Locate the cell with the specified text and output its (x, y) center coordinate. 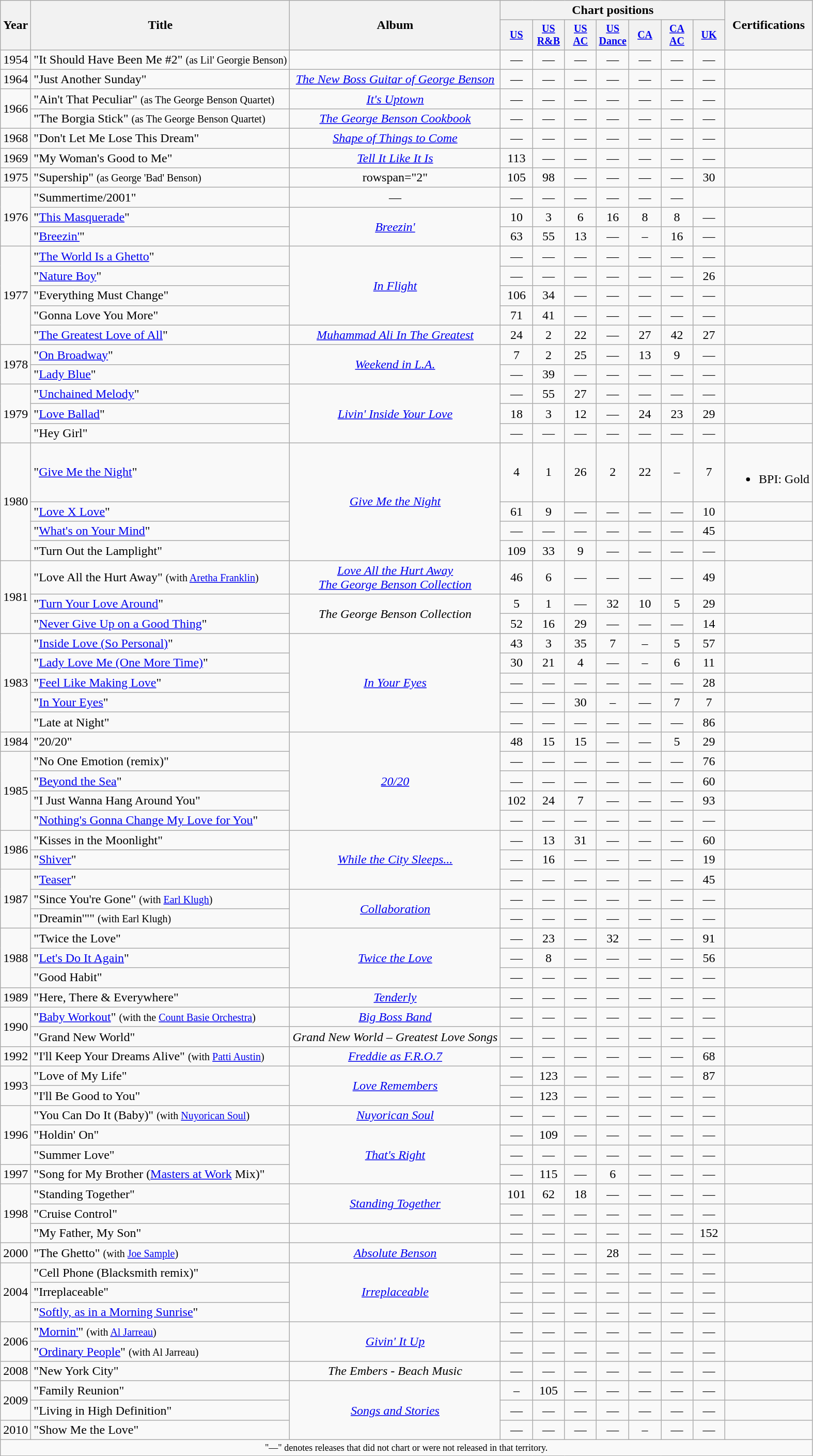
"Here, There & Everywhere" (160, 997)
1978 (15, 364)
"Breezin'" (160, 237)
Absolute Benson (395, 1253)
56 (709, 958)
"Mornin'" (with Al Jarreau) (160, 1331)
43 (517, 643)
The George Benson Collection (395, 614)
1954 (15, 59)
86 (709, 722)
Breezin' (395, 227)
1979 (15, 413)
"Turn Your Love Around" (160, 604)
In Flight (395, 286)
48 (517, 741)
Irreplaceable (395, 1292)
35 (581, 643)
Grand New World – Greatest Love Songs (395, 1036)
Livin' Inside Your Love (395, 413)
1984 (15, 741)
1993 (15, 1086)
"Kisses in the Moonlight" (160, 840)
Tenderly (395, 997)
"Never Give Up on a Good Thing" (160, 624)
"Summertime/2001" (160, 197)
"Summer Love" (160, 1155)
"—" denotes releases that did not chart or were not released in that territory. (406, 1448)
46 (517, 578)
Muhammad Ali In The Greatest (395, 335)
"What's on Your Mind" (160, 531)
"Let's Do It Again" (160, 958)
The George Benson Cookbook (395, 118)
That's Right (395, 1155)
"Inside Love (So Personal)" (160, 643)
33 (549, 551)
"Lady Blue" (160, 374)
Love All the Hurt AwayThe George Benson Collection (395, 578)
"I'll Be Good to You" (160, 1095)
Album (395, 25)
"Show Me the Love" (160, 1430)
Title (160, 25)
"Love X Love" (160, 512)
"Unchained Melody" (160, 394)
1983 (15, 683)
"My Father, My Son" (160, 1233)
1981 (15, 597)
76 (709, 761)
1985 (15, 791)
"Cruise Control" (160, 1214)
25 (581, 354)
Big Boss Band (395, 1017)
98 (549, 178)
115 (549, 1174)
"Don't Let Me Lose This Dream" (160, 138)
1975 (15, 178)
In Your Eyes (395, 683)
"Irreplaceable" (160, 1292)
"The Ghetto" (with Joe Sample) (160, 1253)
Standing Together (395, 1204)
"Gonna Love You More" (160, 315)
"The Borgia Stick" (as The George Benson Quartet) (160, 118)
USAC (581, 35)
BPI: Gold (769, 472)
63 (517, 237)
101 (517, 1194)
42 (677, 335)
1992 (15, 1056)
"Good Habit" (160, 978)
The New Boss Guitar of George Benson (395, 79)
2006 (15, 1341)
"No One Emotion (remix)" (160, 761)
"Cell Phone (Blacksmith remix)" (160, 1273)
"Teaser" (160, 879)
2004 (15, 1292)
31 (581, 840)
2009 (15, 1400)
11 (709, 663)
"Living in High Definition" (160, 1410)
Twice the Love (395, 958)
It's Uptown (395, 99)
14 (709, 624)
"My Woman's Good to Me" (160, 158)
"Shiver" (160, 860)
"Ain't That Peculiar" (as The George Benson Quartet) (160, 99)
"Grand New World" (160, 1036)
"Song for My Brother (Masters at Work Mix)" (160, 1174)
"The World Is a Ghetto" (160, 256)
"Supership" (as George 'Bad' Benson) (160, 178)
"Lady Love Me (One More Time)" (160, 663)
21 (549, 663)
93 (709, 800)
1989 (15, 997)
Songs and Stories (395, 1410)
2008 (15, 1371)
Givin' It Up (395, 1341)
Certifications (769, 25)
41 (549, 315)
68 (709, 1056)
"The Greatest Love of All" (160, 335)
2000 (15, 1253)
"It Should Have Been Me #2" (as Lil' Georgie Benson) (160, 59)
"Baby Workout" (with the Count Basie Orchestra) (160, 1017)
"Everything Must Change" (160, 296)
"Ordinary People" (with Al Jarreau) (160, 1351)
Year (15, 25)
Shape of Things to Come (395, 138)
152 (709, 1233)
"Feel Like Making Love" (160, 683)
62 (549, 1194)
20/20 (395, 781)
61 (517, 512)
"On Broadway" (160, 354)
While the City Sleeps... (395, 860)
"Hey Girl" (160, 433)
1980 (15, 502)
49 (709, 578)
1996 (15, 1135)
US (517, 35)
rowspan="2" (395, 178)
"Love of My Life" (160, 1076)
Weekend in L.A. (395, 364)
91 (709, 938)
CA AC (677, 35)
106 (517, 296)
"Love All the Hurt Away" (with Aretha Franklin) (160, 578)
39 (549, 374)
"Just Another Sunday" (160, 79)
1976 (15, 217)
57 (709, 643)
"Beyond the Sea" (160, 781)
"Give Me the Night" (160, 472)
19 (709, 860)
2010 (15, 1430)
"20/20" (160, 741)
"Love Ballad" (160, 413)
"Since You're Gone" (with Earl Klugh) (160, 899)
1968 (15, 138)
Chart positions (613, 10)
"You Can Do It (Baby)" (with Nuyorican Soul) (160, 1115)
87 (709, 1076)
71 (517, 315)
Love Remembers (395, 1086)
1986 (15, 850)
UK (709, 35)
Freddie as F.R.O.7 (395, 1056)
"Nature Boy" (160, 276)
Give Me the Night (395, 502)
1969 (15, 158)
"Family Reunion" (160, 1390)
Tell It Like It Is (395, 158)
Nuyorican Soul (395, 1115)
"Standing Together" (160, 1194)
1997 (15, 1174)
"I'll Keep Your Dreams Alive" (with Patti Austin) (160, 1056)
102 (517, 800)
"Late at Night" (160, 722)
"Turn Out the Lamplight" (160, 551)
"In Your Eyes" (160, 702)
1990 (15, 1027)
34 (549, 296)
"This Masquerade" (160, 217)
1964 (15, 79)
1998 (15, 1214)
"I Just Wanna Hang Around You" (160, 800)
"New York City" (160, 1371)
"Holdin' On" (160, 1135)
CA (645, 35)
12 (581, 413)
"Nothing's Gonna Change My Love for You" (160, 820)
Collaboration (395, 909)
1977 (15, 296)
1988 (15, 958)
The Embers - Beach Music (395, 1371)
113 (517, 158)
"Twice the Love" (160, 938)
52 (517, 624)
"Softly, as in a Morning Sunrise" (160, 1312)
"Dreamin'"" (with Earl Klugh) (160, 919)
USR&B (549, 35)
1966 (15, 109)
USDance (613, 35)
1987 (15, 899)
